Detect which cell encompasses the target text, then output its (X, Y) center coordinate. 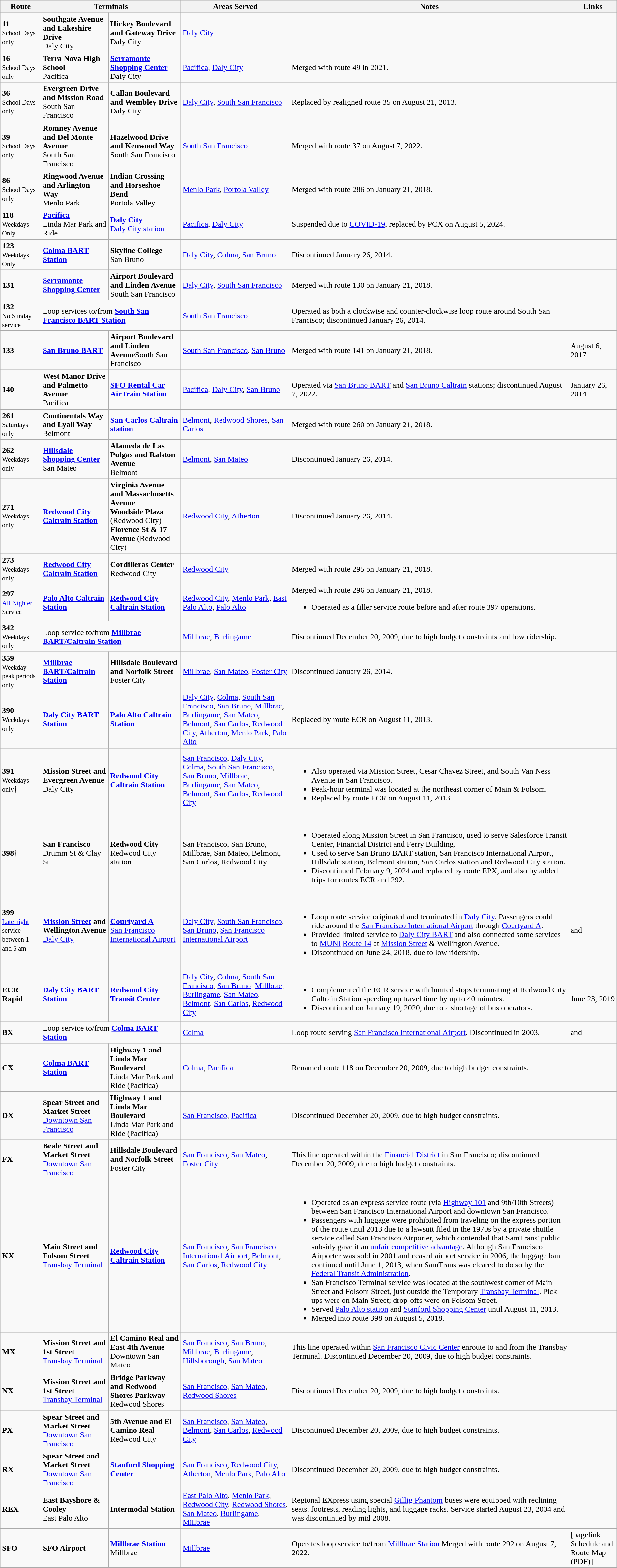
Areas Served (235, 7)
Operated as both a clockwise and counter-clockwise loop route around South San Francisco; discontinued January 26, 2014. (429, 315)
Pacifica, Daly City, San Bruno (235, 389)
Millbrae, Burlingame (235, 637)
Hickey Boulevard and Gateway DriveDaly City (145, 32)
Replaced by realigned route 35 on August 21, 2013. (429, 102)
Menlo Park, Portola Valley (235, 189)
San FranciscoDrumm St & Clay St (74, 853)
Terra Nova High SchoolPacifica (74, 67)
Merged with route 296 on January 21, 2018.Operated as a filler service route before and after route 397 operations. (429, 603)
Redwood City, Menlo Park, East Palo Alto, Palo Alto (235, 603)
Terminals (111, 7)
Alameda de Las Pulgas and Ralston AvenueBelmont (145, 459)
Daly City, Colma, South San Francisco, San Bruno, Millbrae, Burlingame, San Mateo, Belmont, San Carlos, Redwood City (235, 994)
Notes (429, 7)
San Carlos Caltrain station (145, 424)
Redwood City (235, 569)
Evergreen Drive and Mission RoadSouth San Francisco (74, 102)
Serramonte Shopping CenterDaly City (145, 67)
SFO (20, 1548)
Redwood CityRedwood City station (145, 853)
El Camino Real and East 4th AvenueDowntown San Mateo (145, 1352)
This line operated within the Financial District in San Francisco; discontinued December 20, 2009, due to high budget constraints. (429, 1159)
[pagelink Schedule and Route Map (PDF)] (593, 1548)
273Weekdays only (20, 569)
June 23, 2019 (593, 994)
118Weekdays Only (20, 224)
399Late night service between 1 and 5 am (20, 930)
San Francisco, Redwood City, Atherton, Menlo Park, Palo Alto (235, 1470)
Callan Boulevard and Wembley DriveDaly City (145, 102)
Daly City, Colma, South San Francisco, San Bruno, Millbrae, Burlingame, San Mateo, Belmont, San Carlos, Redwood City, Atherton, Menlo Park, Palo Alto (235, 720)
Daly City, Colma, San Bruno (235, 255)
Mission Street and Wellington AvenueDaly City (74, 930)
Belmont, Redwood Shores, San Carlos (235, 424)
ECR Rapid (20, 994)
Stanford Shopping Center (145, 1470)
San Bruno BART (74, 350)
CX (20, 1067)
San Francisco, Daly City, Colma, South San Francisco, San Bruno, Millbrae, Burlingame, San Mateo, Belmont, San Carlos, Redwood City (235, 780)
NX (20, 1391)
Mission Street and Evergreen AvenueDaly City (74, 780)
391Weekdays only† (20, 780)
Intermodal Station (145, 1509)
Millbrae, San Mateo, Foster City (235, 672)
Millbrae StationMillbrae (145, 1548)
Indian Crossing and Horseshoe BendPortola Valley (145, 189)
Serramonte Shopping Center (74, 285)
San Francisco, San Mateo, Redwood Shores (235, 1391)
FX (20, 1159)
Redwood City, Atherton (235, 517)
Merged with route 286 on January 21, 2018. (429, 189)
South San Francisco, San Bruno (235, 350)
Hazelwood Drive and Kenwood WaySouth San Francisco (145, 146)
San Francisco, San Mateo, Belmont, San Carlos, Redwood City (235, 1430)
11School Days only (20, 32)
Millbrae BART/Caltrain Station (74, 672)
SFO Airport (74, 1548)
Colma, Pacifica (235, 1067)
KX (20, 1255)
390Weekdays only (20, 720)
123Weekdays Only (20, 255)
East Bayshore & CooleyEast Palo Alto (74, 1509)
Links (593, 7)
262Weekdays only (20, 459)
MX (20, 1352)
Discontinued December 20, 2009, due to high budget constraints and low ridership. (429, 637)
Daly City, South San Francisco, San Bruno, San Francisco International Airport (235, 930)
359Weekday peak periods only (20, 672)
Millbrae (235, 1548)
Merged with route 130 on January 21, 2018. (429, 285)
271Weekdays only (20, 517)
Ringwood Avenue and Arlington WayMenlo Park (74, 189)
Merged with route 260 on January 21, 2018. (429, 424)
Cordilleras CenterRedwood City (145, 569)
86School Days only (20, 189)
Daly CityDaly City station (145, 224)
January 26, 2014 (593, 389)
San Francisco, Pacifica (235, 1115)
Replaced by route ECR on August 11, 2013. (429, 720)
Main Street and Folsom StreetTransbay Terminal (74, 1255)
BX (20, 1032)
West Manor Drive and Palmetto AvenuePacifica (74, 389)
132No Sunday service (20, 315)
Bridge Parkway and Redwood Shores ParkwayRedwood Shores (145, 1391)
131 (20, 285)
Loop service to/from Colma BART Station (111, 1032)
16School Days only (20, 67)
Southgate Avenue and Lakeshire DriveDaly City (74, 32)
San Francisco, San Bruno, Millbrae, Burlingame, Hillsborough, San Mateo (235, 1352)
PX (20, 1430)
342Weekdays only (20, 637)
398† (20, 853)
Merged with route 141 on January 21, 2018. (429, 350)
Daly City (235, 32)
Route (20, 7)
San Francisco, San Bruno, Millbrae, San Mateo, Belmont, San Carlos, Redwood City (235, 853)
Renamed route 118 on December 20, 2009, due to high budget constraints. (429, 1067)
Merged with route 49 in 2021. (429, 67)
Hillsdale Shopping CenterSan Mateo (74, 459)
Colma (235, 1032)
RX (20, 1470)
Operates loop service to/from Millbrae Station Merged with route 292 on August 7, 2022. (429, 1548)
PacificaLinda Mar Park and Ride (74, 224)
REX (20, 1509)
140 (20, 389)
DX (20, 1115)
August 6, 2017 (593, 350)
Loop service to/from Millbrae BART/Caltrain Station (111, 637)
Loop services to/from South San Francisco BART Station (111, 315)
East Palo Alto, Menlo Park, Redwood City, Redwood Shores, San Mateo, Burlingame, Millbrae (235, 1509)
Virginia Avenue and Massachusetts AvenueWoodside Plaza (Redwood City)Florence St & 17 Avenue (Redwood City) (145, 517)
Suspended due to COVID-19, replaced by PCX on August 5, 2024. (429, 224)
261Saturdays only (20, 424)
Loop route serving San Francisco International Airport. Discontinued in 2003. (429, 1032)
297All Nighter Service (20, 603)
Romney Avenue and Del Monte AvenueSouth San Francisco (74, 146)
Skyline CollegeSan Bruno (145, 255)
Merged with route 295 on January 21, 2018. (429, 569)
Beale Street and Market StreetDowntown San Francisco (74, 1159)
Courtyard ASan Francisco International Airport (145, 930)
133 (20, 350)
Redwood City Transit Center (145, 994)
SFO Rental Car AirTrain Station (145, 389)
Merged with route 37 on August 7, 2022. (429, 146)
San Francisco, San Mateo, Foster City (235, 1159)
Continentals Way and Lyall WayBelmont (74, 424)
Operated via San Bruno BART and San Bruno Caltrain stations; discontinued August 7, 2022. (429, 389)
Belmont, San Mateo (235, 459)
39School Days only (20, 146)
36School Days only (20, 102)
San Francisco, San Francisco International Airport, Belmont, San Carlos, Redwood City (235, 1255)
5th Avenue and El Camino RealRedwood City (145, 1430)
